Return the (x, y) coordinate for the center point of the cell that contains the specified text.  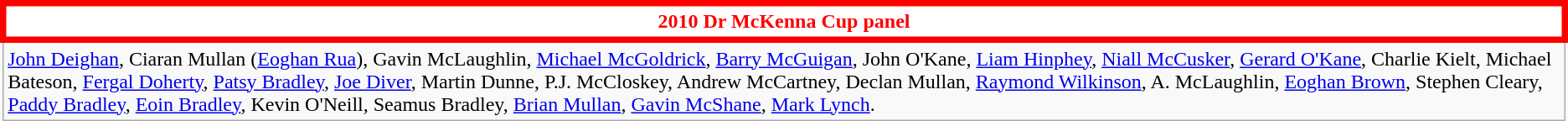
2010 Dr McKenna Cup panel (784, 22)
